Provide the [x, y] coordinate of the cell's center where the given text is located.  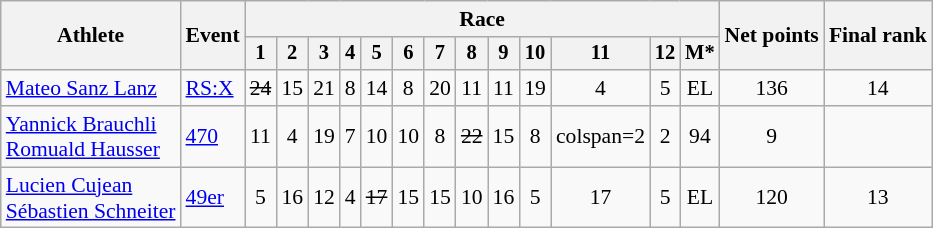
RS:X [213, 88]
1 [261, 54]
49er [213, 198]
470 [213, 136]
Athlete [91, 36]
120 [772, 198]
24 [261, 88]
22 [472, 136]
Yannick BrauchliRomuald Hausser [91, 136]
Final rank [878, 36]
M* [700, 54]
6 [408, 54]
13 [878, 198]
3 [324, 54]
Event [213, 36]
Lucien CujeanSébastien Schneiter [91, 198]
136 [772, 88]
21 [324, 88]
Net points [772, 36]
Race [482, 19]
20 [440, 88]
94 [700, 136]
colspan=2 [600, 136]
Mateo Sanz Lanz [91, 88]
